Return (x, y) of the center of cell containing provided text 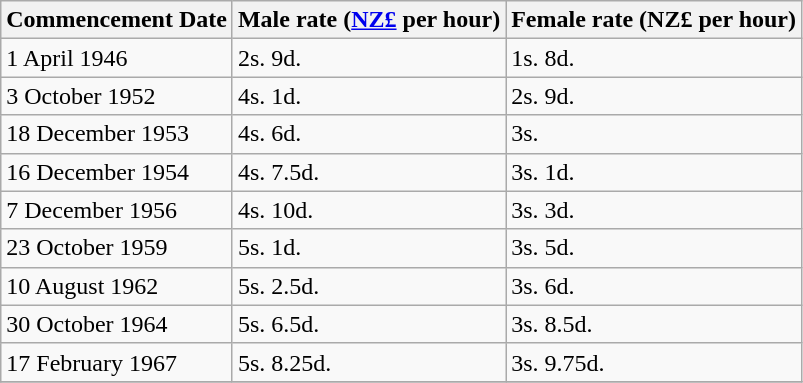
1s. 8d. (654, 58)
5s. 2.5d. (368, 286)
1 April 1946 (117, 58)
Commencement Date (117, 20)
3s. (654, 134)
5s. 6.5d. (368, 324)
17 February 1967 (117, 362)
5s. 1d. (368, 248)
4s. 6d. (368, 134)
3s. 9.75d. (654, 362)
30 October 1964 (117, 324)
16 December 1954 (117, 172)
10 August 1962 (117, 286)
23 October 1959 (117, 248)
3s. 5d. (654, 248)
4s. 7.5d. (368, 172)
3s. 1d. (654, 172)
3s. 8.5d. (654, 324)
4s. 10d. (368, 210)
18 December 1953 (117, 134)
7 December 1956 (117, 210)
Female rate (NZ£ per hour) (654, 20)
3s. 6d. (654, 286)
3 October 1952 (117, 96)
Male rate (NZ£ per hour) (368, 20)
3s. 3d. (654, 210)
4s. 1d. (368, 96)
5s. 8.25d. (368, 362)
